Search for the cell housing the specified text and yield its (X, Y) center coordinate. 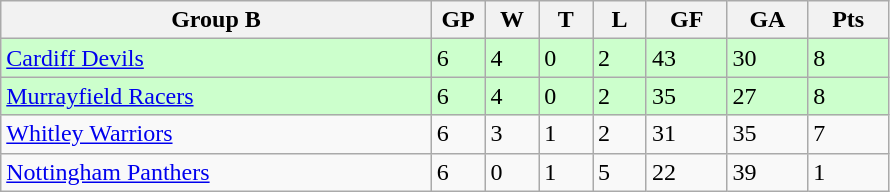
7 (848, 134)
Pts (848, 20)
T (566, 20)
27 (768, 96)
39 (768, 172)
GP (458, 20)
22 (686, 172)
W (512, 20)
43 (686, 58)
Group B (216, 20)
Cardiff Devils (216, 58)
3 (512, 134)
GA (768, 20)
Murrayfield Racers (216, 96)
GF (686, 20)
Whitley Warriors (216, 134)
31 (686, 134)
30 (768, 58)
L (620, 20)
5 (620, 172)
Nottingham Panthers (216, 172)
